Search for the cell housing the specified text and yield its [X, Y] center coordinate. 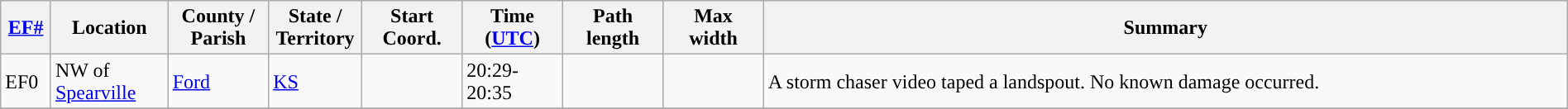
EF0 [26, 81]
Start Coord. [412, 28]
KS [316, 81]
Ford [218, 81]
Summary [1165, 28]
Max width [713, 28]
County / Parish [218, 28]
Path length [612, 28]
A storm chaser video taped a landspout. No known damage occurred. [1165, 81]
NW of Spearville [109, 81]
20:29-20:35 [513, 81]
EF# [26, 28]
Location [109, 28]
State / Territory [316, 28]
Time (UTC) [513, 28]
